Return the [x, y] coordinate for the center point of the cell that contains the specified text.  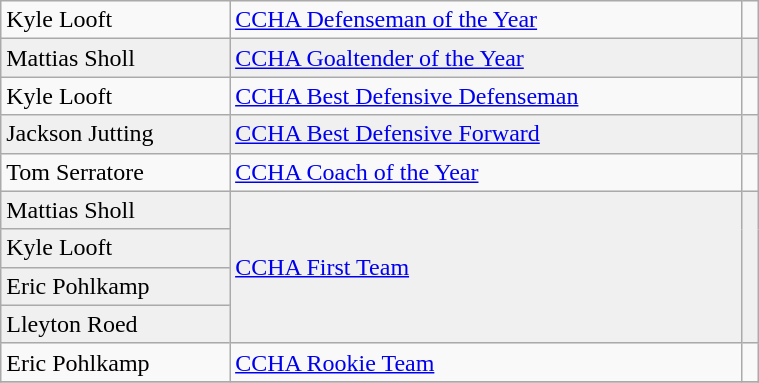
Tom Serratore [116, 172]
Jackson Jutting [116, 134]
Lleyton Roed [116, 324]
CCHA Goaltender of the Year [486, 58]
CCHA Best Defensive Forward [486, 134]
CCHA Coach of the Year [486, 172]
CCHA Defenseman of the Year [486, 20]
CCHA First Team [486, 267]
CCHA Best Defensive Defenseman [486, 96]
CCHA Rookie Team [486, 362]
